Return (X, Y) of the center of cell containing provided text 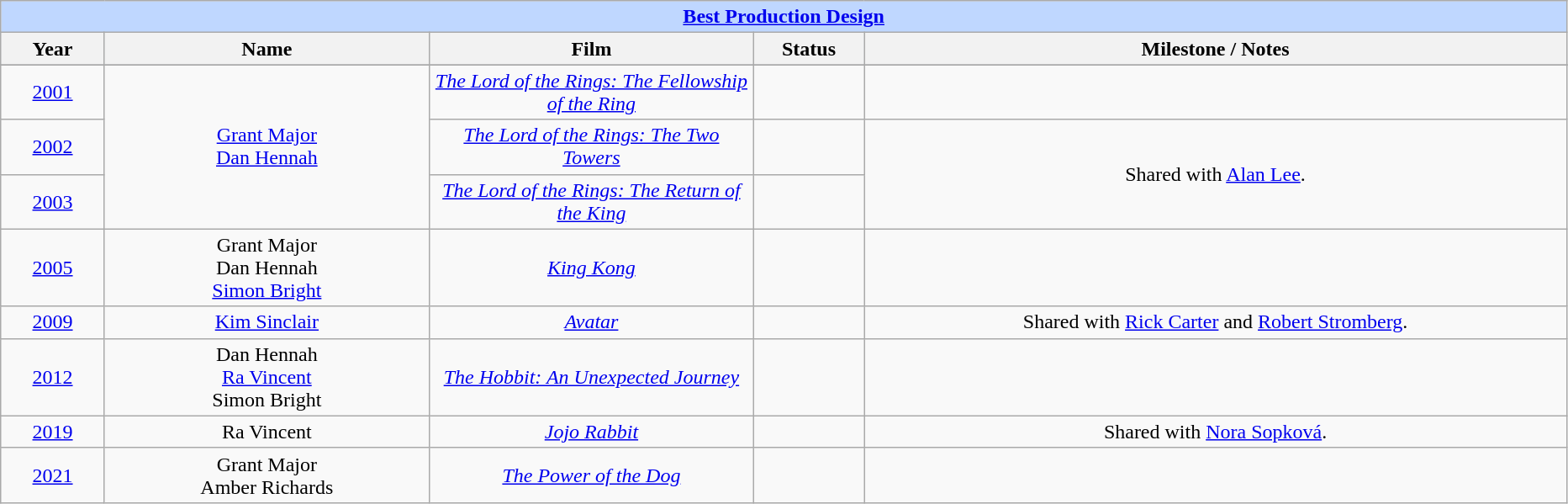
Film (591, 49)
Grant MajorDan Hennah (267, 146)
2002 (53, 146)
2001 (53, 93)
Dan HennahRa VincentSimon Bright (267, 377)
Jojo Rabbit (591, 432)
Grant MajorDan HennahSimon Bright (267, 268)
2003 (53, 202)
Shared with Alan Lee. (1216, 174)
2005 (53, 268)
Status (809, 49)
Avatar (591, 322)
Shared with Rick Carter and Robert Stromberg. (1216, 322)
Grant MajorAmber Richards (267, 475)
Year (53, 49)
The Lord of the Rings: The Two Towers (591, 146)
The Lord of the Rings: The Return of the King (591, 202)
2009 (53, 322)
Name (267, 49)
2019 (53, 432)
Best Production Design (784, 17)
The Lord of the Rings: The Fellowship of the Ring (591, 93)
King Kong (591, 268)
The Power of the Dog (591, 475)
2012 (53, 377)
Milestone / Notes (1216, 49)
Kim Sinclair (267, 322)
The Hobbit: An Unexpected Journey (591, 377)
2021 (53, 475)
Shared with Nora Sopková. (1216, 432)
Ra Vincent (267, 432)
